Pinpoint the cell where the given text exists, returning its (X, Y) midpoint coordinate. 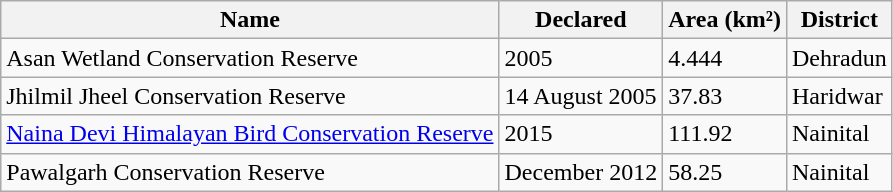
37.83 (725, 96)
111.92 (725, 134)
Haridwar (839, 96)
4.444 (725, 58)
Asan Wetland Conservation Reserve (250, 58)
2005 (581, 58)
Pawalgarh Conservation Reserve (250, 172)
Naina Devi Himalayan Bird Conservation Reserve (250, 134)
58.25 (725, 172)
December 2012 (581, 172)
Jhilmil Jheel Conservation Reserve (250, 96)
2015 (581, 134)
District (839, 20)
Declared (581, 20)
14 August 2005 (581, 96)
Name (250, 20)
Area (km²) (725, 20)
Dehradun (839, 58)
